Return the [x, y] coordinate for the center point of the cell that contains the specified text.  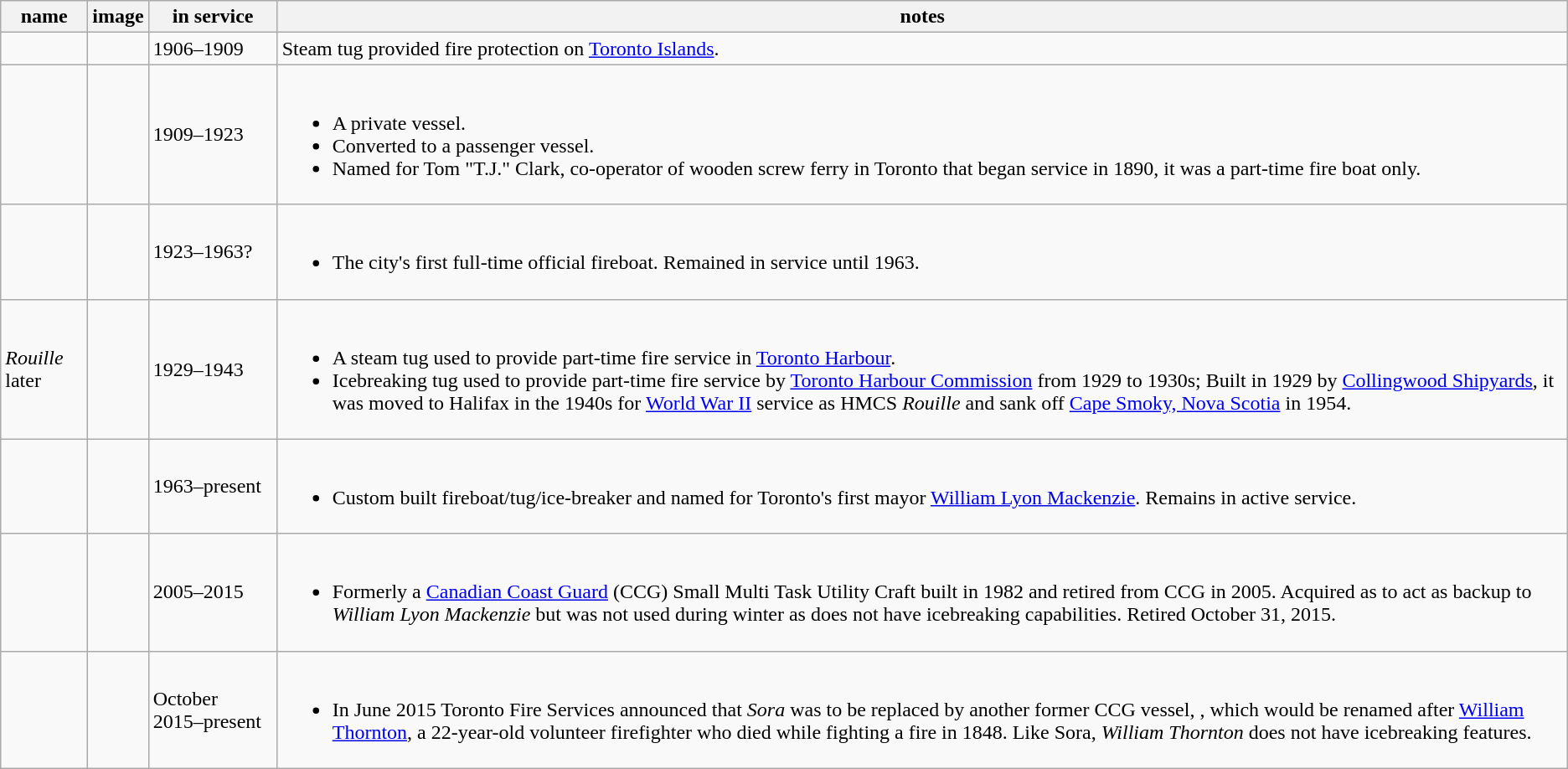
1909–1923 [213, 134]
Steam tug provided fire protection on Toronto Islands. [922, 49]
1929–1943 [213, 369]
2005–2015 [213, 592]
The city's first full-time official fireboat. Remained in service until 1963. [922, 251]
October 2015–present [213, 710]
image [118, 17]
1906–1909 [213, 49]
1963–present [213, 486]
name [44, 17]
Custom built fireboat/tug/ice-breaker and named for Toronto's first mayor William Lyon Mackenzie. Remains in active service. [922, 486]
in service [213, 17]
notes [922, 17]
Rouille later [44, 369]
1923–1963? [213, 251]
